For the text-containing cell, return its midpoint in [X, Y] coordinate format. 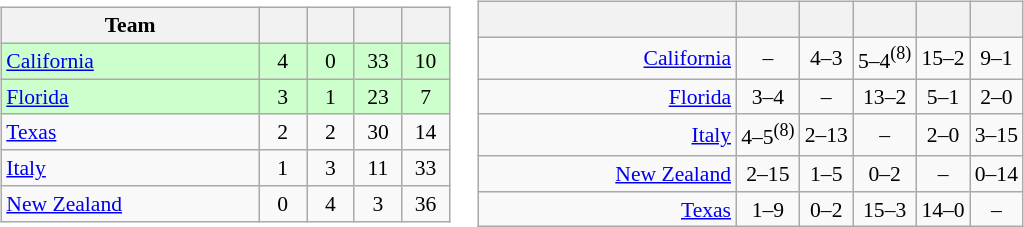
13–2 [885, 97]
30 [378, 132]
23 [378, 97]
14–0 [942, 209]
11 [378, 168]
0–14 [996, 174]
5–1 [942, 97]
9–1 [996, 58]
5–4(8) [885, 58]
14 [426, 132]
1–9 [768, 209]
15–3 [885, 209]
3–4 [768, 97]
15–2 [942, 58]
Team [130, 26]
3–15 [996, 134]
4–3 [826, 58]
4–5(8) [768, 134]
10 [426, 61]
1–5 [826, 174]
2–15 [768, 174]
7 [426, 97]
36 [426, 204]
2–13 [826, 134]
